Provide the (x, y) coordinate of the cell's center where the given text is located.  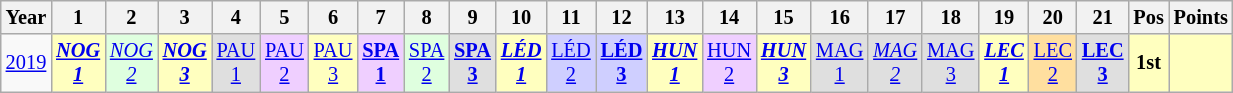
PAU2 (284, 63)
NOG1 (78, 63)
2 (132, 17)
SPA3 (472, 63)
NOG2 (132, 63)
Pos (1148, 17)
4 (236, 17)
15 (784, 17)
1st (1148, 63)
13 (674, 17)
LEC2 (1053, 63)
PAU1 (236, 63)
MAG1 (840, 63)
LEC3 (1103, 63)
SPA2 (426, 63)
11 (570, 17)
MAG2 (895, 63)
HUN3 (784, 63)
19 (1004, 17)
9 (472, 17)
8 (426, 17)
LEC1 (1004, 63)
3 (185, 17)
17 (895, 17)
2019 (26, 63)
SPA1 (380, 63)
Year (26, 17)
Points (1201, 17)
10 (521, 17)
7 (380, 17)
LÉD1 (521, 63)
21 (1103, 17)
14 (729, 17)
12 (622, 17)
LÉD3 (622, 63)
1 (78, 17)
20 (1053, 17)
HUN2 (729, 63)
6 (334, 17)
LÉD2 (570, 63)
HUN1 (674, 63)
MAG3 (950, 63)
16 (840, 17)
PAU3 (334, 63)
5 (284, 17)
NOG3 (185, 63)
18 (950, 17)
